Capture the cell that displays the provided text and extract its [X, Y] central coordinate. 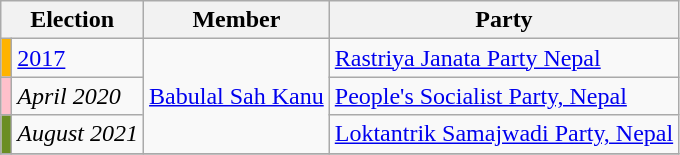
Babulal Sah Kanu [237, 96]
Member [237, 20]
August 2021 [78, 134]
Loktantrik Samajwadi Party, Nepal [504, 134]
Election [72, 20]
Party [504, 20]
April 2020 [78, 96]
Rastriya Janata Party Nepal [504, 58]
2017 [78, 58]
People's Socialist Party, Nepal [504, 96]
